For the text-containing cell, return its midpoint in (x, y) coordinate format. 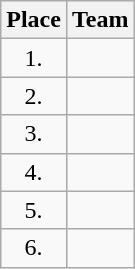
Place (34, 20)
3. (34, 134)
1. (34, 58)
Team (100, 20)
4. (34, 172)
2. (34, 96)
5. (34, 210)
6. (34, 248)
